Return (x, y) of the center of cell containing provided text 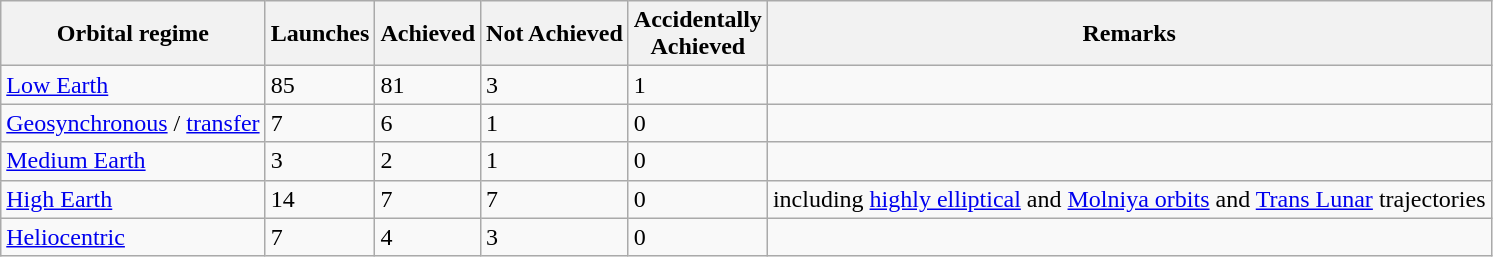
including highly elliptical and Molniya orbits and Trans Lunar trajectories (1129, 199)
4 (428, 237)
81 (428, 85)
Heliocentric (133, 237)
Orbital regime (133, 34)
High Earth (133, 199)
AccidentallyAchieved (698, 34)
Geosynchronous / transfer (133, 123)
6 (428, 123)
Achieved (428, 34)
Remarks (1129, 34)
2 (428, 161)
Low Earth (133, 85)
Launches (320, 34)
14 (320, 199)
85 (320, 85)
Medium Earth (133, 161)
Not Achieved (555, 34)
